Extract the (x, y) coordinate from the center of the cell holding the provided text.  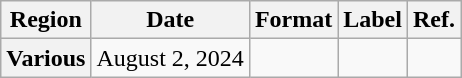
Region (46, 20)
Label (373, 20)
Various (46, 58)
Format (293, 20)
Date (170, 20)
Ref. (434, 20)
August 2, 2024 (170, 58)
